Return the (x, y) coordinate for the center point of the cell that contains the specified text.  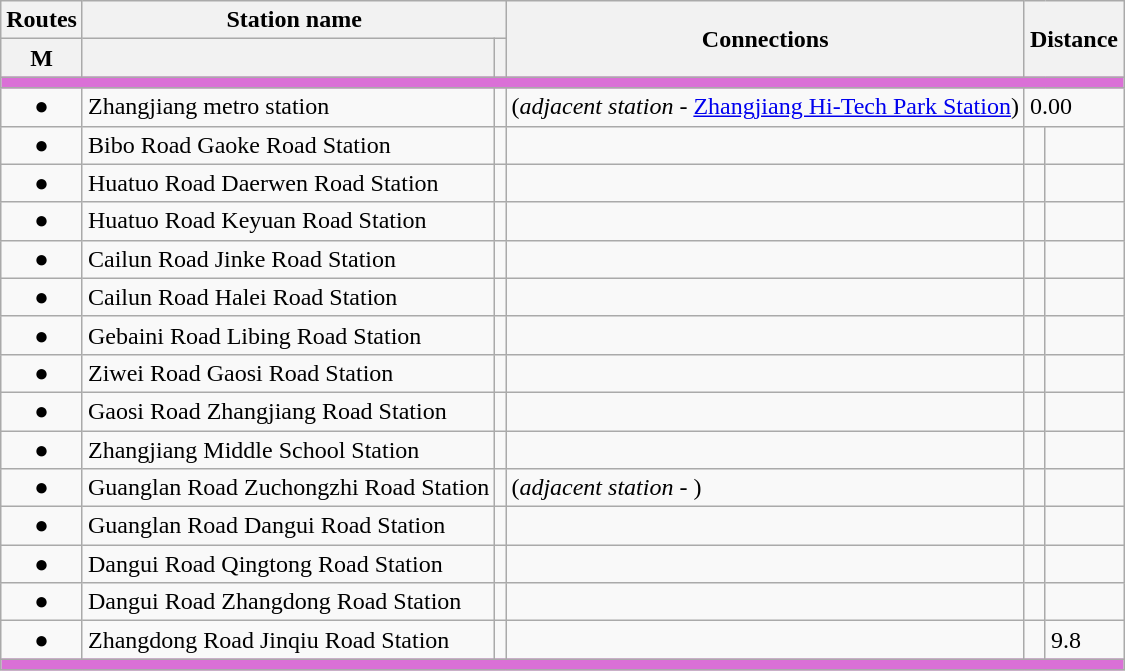
Huatuo Road Daerwen Road Station (288, 183)
Gebaini Road Libing Road Station (288, 335)
0.00 (1074, 107)
Bibo Road Gaoke Road Station (288, 145)
M (42, 58)
Zhangjiang metro station (288, 107)
Huatuo Road Keyuan Road Station (288, 221)
Station name (294, 20)
Distance (1074, 39)
Gaosi Road Zhangjiang Road Station (288, 411)
Guanglan Road Dangui Road Station (288, 526)
Dangui Road Zhangdong Road Station (288, 602)
Routes (42, 20)
Guanglan Road Zuchongzhi Road Station (288, 488)
Cailun Road Jinke Road Station (288, 259)
(adjacent station - Zhangjiang Hi-Tech Park Station) (766, 107)
Zhangjiang Middle School Station (288, 449)
9.8 (1084, 640)
Connections (766, 39)
(adjacent station - ) (766, 488)
Ziwei Road Gaosi Road Station (288, 373)
Zhangdong Road Jinqiu Road Station (288, 640)
Dangui Road Qingtong Road Station (288, 564)
Cailun Road Halei Road Station (288, 297)
